Pinpoint the cell where the given text exists, returning its [X, Y] midpoint coordinate. 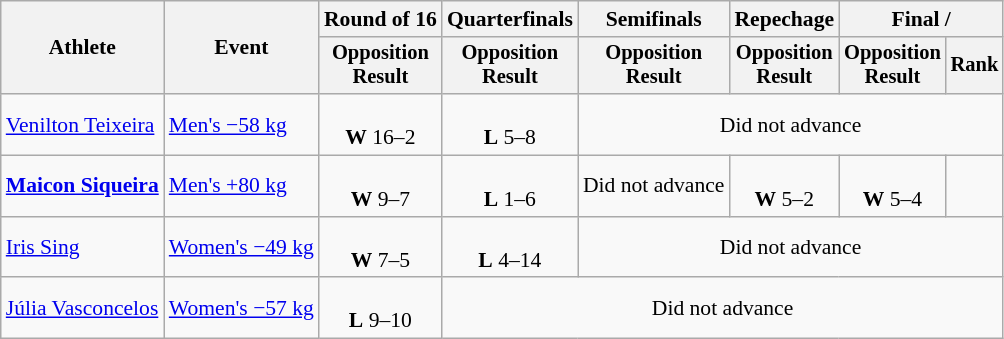
Venilton Teixeira [82, 124]
Iris Sing [82, 248]
L 5–8 [510, 124]
Round of 16 [380, 19]
L 1–6 [510, 186]
Women's −49 kg [242, 248]
W 5–4 [892, 186]
Quarterfinals [510, 19]
Men's +80 kg [242, 186]
W 7–5 [380, 248]
Júlia Vasconcelos [82, 308]
Repechage [784, 19]
Semifinals [654, 19]
Maicon Siqueira [82, 186]
Women's −57 kg [242, 308]
Athlete [82, 48]
L 4–14 [510, 248]
Final / [921, 19]
Men's −58 kg [242, 124]
W 16–2 [380, 124]
W 5–2 [784, 186]
L 9–10 [380, 308]
W 9–7 [380, 186]
Rank [975, 66]
Event [242, 48]
